For the text-containing cell, return its midpoint in (X, Y) coordinate format. 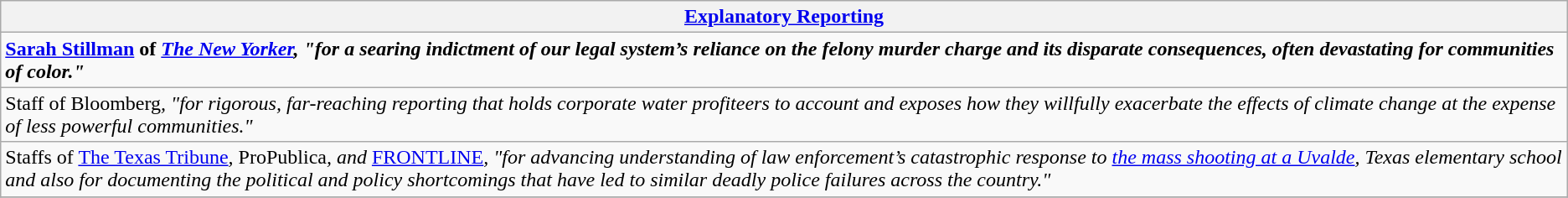
Explanatory Reporting (784, 17)
